Search for the cell housing the specified text and yield its [x, y] center coordinate. 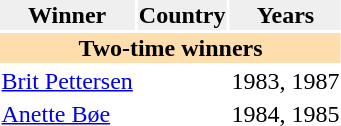
Years [286, 15]
Brit Pettersen [67, 81]
Winner [67, 15]
Two-time winners [170, 48]
1983, 1987 [286, 81]
Country [182, 15]
